Extract the [X, Y] coordinate from the center of the cell holding the provided text.  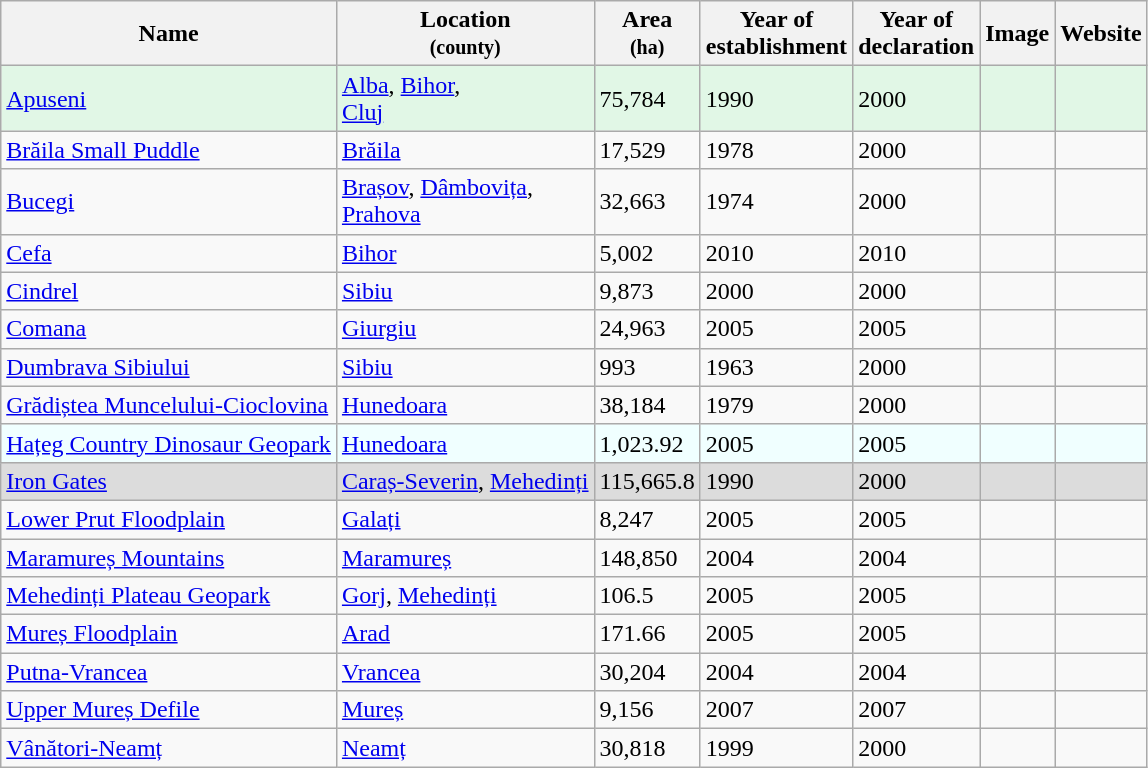
Image [1018, 34]
Name [169, 34]
106.5 [647, 596]
Mehedinți Plateau Geopark [169, 596]
148,850 [647, 557]
1,023.92 [647, 443]
Year ofdeclaration [916, 34]
Dumbrava Sibiului [169, 367]
32,663 [647, 202]
Gorj, Mehedinți [465, 596]
Cindrel [169, 291]
Iron Gates [169, 481]
Comana [169, 329]
Bucegi [169, 202]
30,204 [647, 672]
75,784 [647, 98]
Bihor [465, 253]
Putna-Vrancea [169, 672]
9,873 [647, 291]
Arad [465, 634]
Apuseni [169, 98]
30,818 [647, 748]
Cefa [169, 253]
Grădiștea Muncelului-Cioclovina [169, 405]
115,665.8 [647, 481]
Maramureș [465, 557]
9,156 [647, 710]
Website [1101, 34]
Mureș [465, 710]
993 [647, 367]
Area(ha) [647, 34]
Year ofestablishment [776, 34]
Upper Mureș Defile [169, 710]
1974 [776, 202]
8,247 [647, 519]
Giurgiu [465, 329]
Galați [465, 519]
17,529 [647, 150]
Caraș-Severin, Mehedinți [465, 481]
1963 [776, 367]
Maramureș Mountains [169, 557]
Alba, Bihor,Cluj [465, 98]
1978 [776, 150]
Brașov, Dâmbovița,Prahova [465, 202]
Vânători-Neamț [169, 748]
38,184 [647, 405]
1999 [776, 748]
Neamț [465, 748]
Brăila [465, 150]
24,963 [647, 329]
5,002 [647, 253]
Lower Prut Floodplain [169, 519]
Vrancea [465, 672]
1979 [776, 405]
Location(county) [465, 34]
171.66 [647, 634]
Hațeg Country Dinosaur Geopark [169, 443]
Brăila Small Puddle [169, 150]
Mureș Floodplain [169, 634]
